Return the [x, y] coordinate for the center point of the cell that contains the specified text.  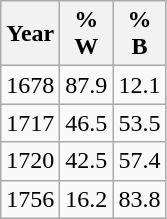
53.5 [140, 123]
Year [30, 34]
16.2 [86, 199]
46.5 [86, 123]
83.8 [140, 199]
%B [140, 34]
1720 [30, 161]
57.4 [140, 161]
12.1 [140, 85]
87.9 [86, 85]
42.5 [86, 161]
1756 [30, 199]
%W [86, 34]
1678 [30, 85]
1717 [30, 123]
